Locate the cell with the specified text and output its [x, y] center coordinate. 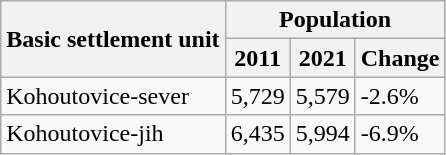
Change [400, 58]
Kohoutovice-sever [113, 96]
Population [335, 20]
5,994 [322, 134]
6,435 [258, 134]
2021 [322, 58]
-2.6% [400, 96]
Kohoutovice-jih [113, 134]
Basic settlement unit [113, 39]
2011 [258, 58]
-6.9% [400, 134]
5,729 [258, 96]
5,579 [322, 96]
